Locate the cell with the specified text and output its (X, Y) center coordinate. 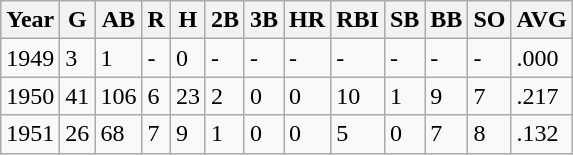
RBI (358, 20)
SB (404, 20)
1950 (30, 96)
.000 (542, 58)
6 (156, 96)
3 (78, 58)
Year (30, 20)
5 (358, 134)
1951 (30, 134)
HR (308, 20)
2B (224, 20)
8 (490, 134)
R (156, 20)
BB (446, 20)
G (78, 20)
3B (264, 20)
H (188, 20)
SO (490, 20)
.132 (542, 134)
1949 (30, 58)
AVG (542, 20)
106 (118, 96)
.217 (542, 96)
10 (358, 96)
23 (188, 96)
AB (118, 20)
26 (78, 134)
68 (118, 134)
41 (78, 96)
2 (224, 96)
